From the cell containing the given text, extract its center point as (x, y) coordinate. 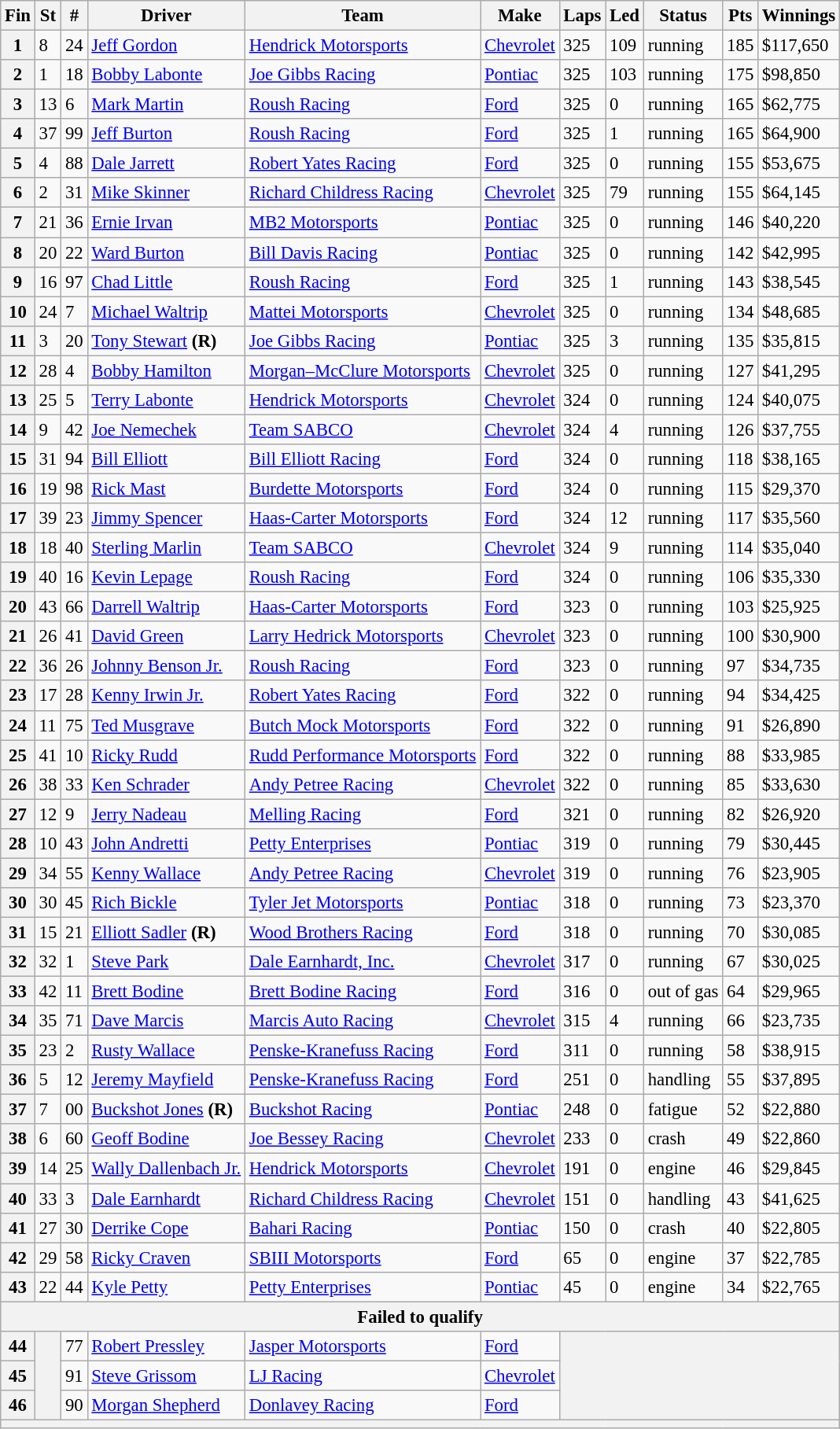
151 (582, 1199)
175 (741, 75)
John Andretti (166, 844)
$38,915 (799, 1051)
$48,685 (799, 311)
SBIII Motorsports (362, 1258)
$26,890 (799, 725)
St (47, 16)
311 (582, 1051)
Bahari Racing (362, 1228)
$22,785 (799, 1258)
75 (74, 725)
$23,370 (799, 903)
Rich Bickle (166, 903)
Led (624, 16)
Burdette Motorsports (362, 488)
MB2 Motorsports (362, 223)
$37,895 (799, 1080)
Dale Earnhardt (166, 1199)
$26,920 (799, 814)
100 (741, 636)
Tyler Jet Motorsports (362, 903)
71 (74, 1021)
$38,545 (799, 282)
76 (741, 873)
Derrike Cope (166, 1228)
142 (741, 252)
124 (741, 400)
$53,675 (799, 164)
$23,905 (799, 873)
Kenny Irwin Jr. (166, 696)
$29,965 (799, 992)
$41,625 (799, 1199)
Tony Stewart (R) (166, 341)
$22,880 (799, 1110)
73 (741, 903)
Ricky Rudd (166, 755)
90 (74, 1405)
$40,220 (799, 223)
Brett Bodine Racing (362, 992)
Mattei Motorsports (362, 311)
Ernie Irvan (166, 223)
Winnings (799, 16)
Joe Nemechek (166, 429)
317 (582, 962)
$40,075 (799, 400)
Darrell Waltrip (166, 607)
85 (741, 784)
Steve Park (166, 962)
Elliott Sadler (R) (166, 932)
117 (741, 518)
Team (362, 16)
Ricky Craven (166, 1258)
Ward Burton (166, 252)
Terry Labonte (166, 400)
Status (683, 16)
Jeff Gordon (166, 46)
Rick Mast (166, 488)
Fin (18, 16)
Geoff Bodine (166, 1140)
146 (741, 223)
64 (741, 992)
$37,755 (799, 429)
82 (741, 814)
233 (582, 1140)
Jeremy Mayfield (166, 1080)
67 (741, 962)
Laps (582, 16)
Mike Skinner (166, 193)
$64,145 (799, 193)
Dave Marcis (166, 1021)
$35,330 (799, 577)
fatigue (683, 1110)
65 (582, 1258)
134 (741, 311)
Morgan–McClure Motorsports (362, 370)
Marcis Auto Racing (362, 1021)
$30,025 (799, 962)
$42,995 (799, 252)
Melling Racing (362, 814)
$22,765 (799, 1287)
118 (741, 459)
109 (624, 46)
$22,860 (799, 1140)
$64,900 (799, 134)
$35,040 (799, 548)
Donlavey Racing (362, 1405)
Wally Dallenbach Jr. (166, 1169)
Kenny Wallace (166, 873)
126 (741, 429)
Joe Bessey Racing (362, 1140)
Morgan Shepherd (166, 1405)
106 (741, 577)
Michael Waltrip (166, 311)
143 (741, 282)
127 (741, 370)
out of gas (683, 992)
Ted Musgrave (166, 725)
99 (74, 134)
LJ Racing (362, 1376)
Robert Pressley (166, 1346)
Jasper Motorsports (362, 1346)
52 (741, 1110)
70 (741, 932)
191 (582, 1169)
Pts (741, 16)
$29,845 (799, 1169)
$34,425 (799, 696)
Larry Hedrick Motorsports (362, 636)
115 (741, 488)
Butch Mock Motorsports (362, 725)
251 (582, 1080)
Rusty Wallace (166, 1051)
Jeff Burton (166, 134)
49 (741, 1140)
98 (74, 488)
Wood Brothers Racing (362, 932)
Buckshot Jones (R) (166, 1110)
315 (582, 1021)
Bobby Labonte (166, 75)
$33,985 (799, 755)
$30,900 (799, 636)
Chad Little (166, 282)
Bill Davis Racing (362, 252)
$29,370 (799, 488)
# (74, 16)
135 (741, 341)
$23,735 (799, 1021)
Bill Elliott (166, 459)
$22,805 (799, 1228)
$35,815 (799, 341)
$41,295 (799, 370)
$117,650 (799, 46)
$30,085 (799, 932)
$33,630 (799, 784)
Steve Grissom (166, 1376)
Brett Bodine (166, 992)
Kevin Lepage (166, 577)
$25,925 (799, 607)
316 (582, 992)
00 (74, 1110)
Buckshot Racing (362, 1110)
$62,775 (799, 105)
185 (741, 46)
248 (582, 1110)
Mark Martin (166, 105)
$38,165 (799, 459)
Bobby Hamilton (166, 370)
Rudd Performance Motorsports (362, 755)
Kyle Petty (166, 1287)
Make (520, 16)
Driver (166, 16)
$98,850 (799, 75)
$30,445 (799, 844)
Ken Schrader (166, 784)
150 (582, 1228)
David Green (166, 636)
114 (741, 548)
Dale Earnhardt, Inc. (362, 962)
60 (74, 1140)
321 (582, 814)
Dale Jarrett (166, 164)
Jimmy Spencer (166, 518)
Failed to qualify (420, 1317)
Sterling Marlin (166, 548)
Jerry Nadeau (166, 814)
$34,735 (799, 666)
Johnny Benson Jr. (166, 666)
77 (74, 1346)
Bill Elliott Racing (362, 459)
$35,560 (799, 518)
